Detect which cell encompasses the target text, then output its [x, y] center coordinate. 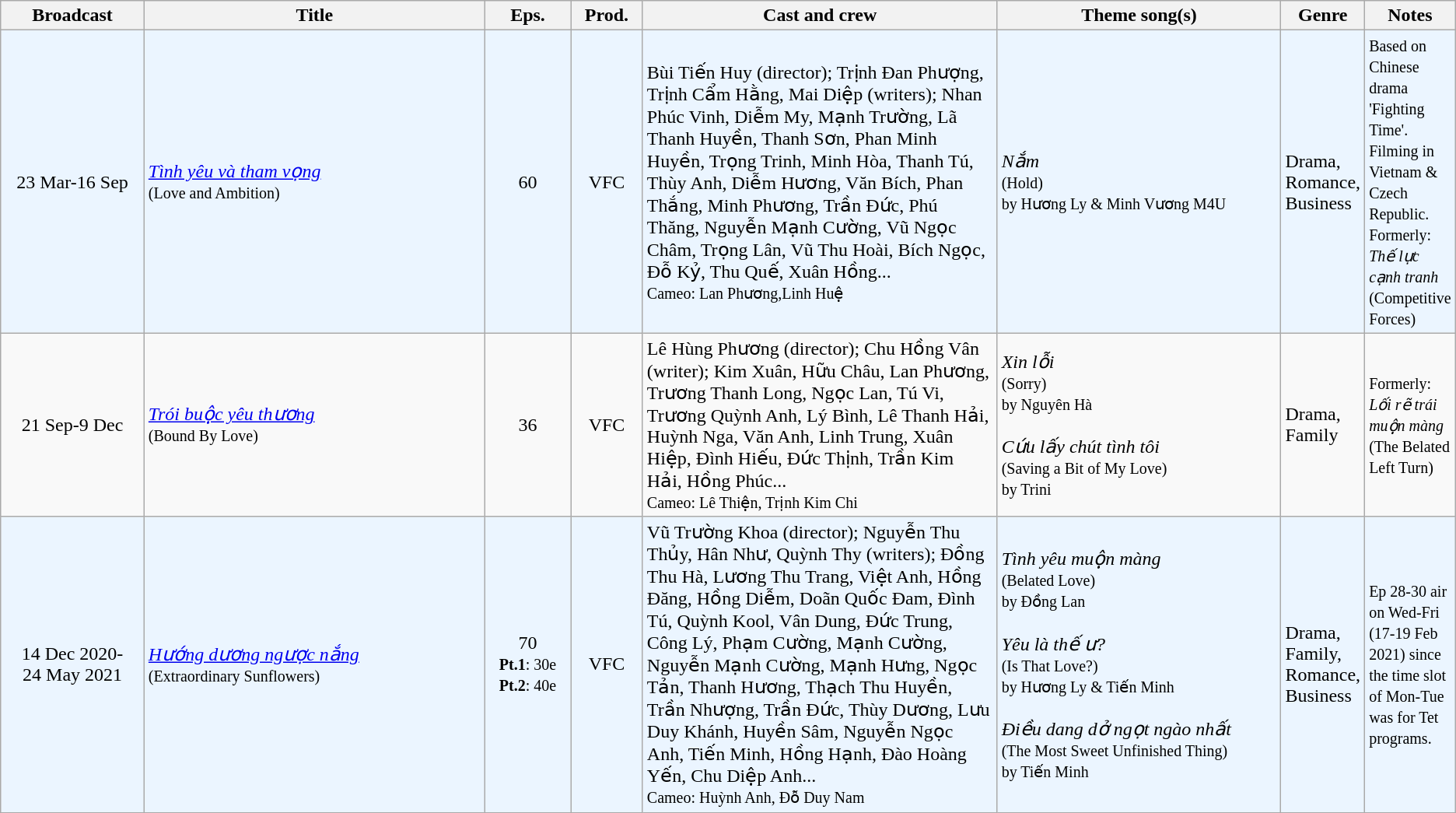
Trói buộc yêu thương (Bound By Love) [314, 425]
Genre [1323, 16]
Drama, Romance, Business [1323, 182]
Based on Chinese drama 'Fighting Time'.Filming in Vietnam & Czech Republic.Formerly: Thế lực cạnh tranh(Competitive Forces) [1411, 182]
Notes [1411, 16]
Ep 28-30 air on Wed-Fri (17-19 Feb 2021) since the time slot of Mon-Tue was for Tet programs. [1411, 664]
Drama, Family [1323, 425]
Xin lỗi (Sorry)by Nguyên HàCứu lấy chút tình tôi (Saving a Bit of My Love)by Trini [1139, 425]
Prod. [607, 16]
Eps. [527, 16]
Formerly: Lối rẽ trái muộn màng(The Belated Left Turn) [1411, 425]
Tình yêu và tham vọng (Love and Ambition) [314, 182]
36 [527, 425]
21 Sep-9 Dec [73, 425]
Hướng dương ngược nắng (Extraordinary Sunflowers) [314, 664]
70 Pt.1: 30ePt.2: 40e [527, 664]
Theme song(s) [1139, 16]
23 Mar-16 Sep [73, 182]
Title [314, 16]
Broadcast [73, 16]
Drama, Family, Romance, Business [1323, 664]
60 [527, 182]
Cast and crew [820, 16]
Nắm (Hold)by Hương Ly & Minh Vương M4U [1139, 182]
14 Dec 2020-24 May 2021 [73, 664]
